Extract the [X, Y] coordinate from the center of the cell holding the provided text.  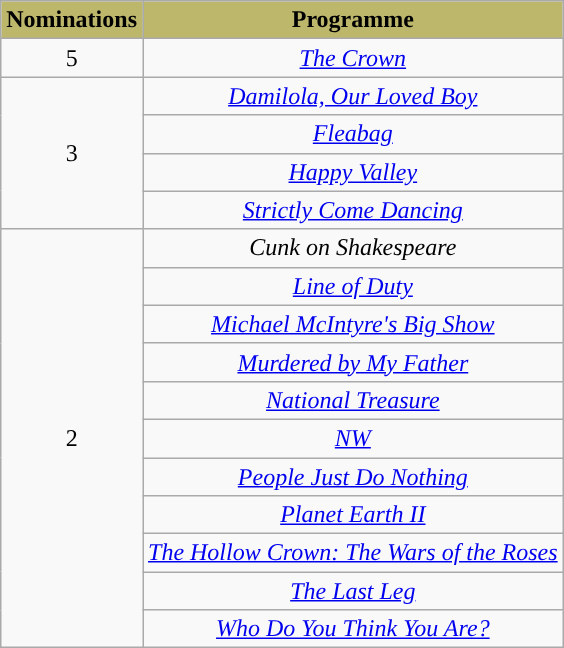
Murdered by My Father [352, 362]
5 [72, 58]
2 [72, 438]
3 [72, 153]
Who Do You Think You Are? [352, 629]
Nominations [72, 20]
National Treasure [352, 400]
The Hollow Crown: The Wars of the Roses [352, 553]
People Just Do Nothing [352, 477]
Planet Earth II [352, 515]
Fleabag [352, 134]
Strictly Come Dancing [352, 210]
Cunk on Shakespeare [352, 248]
The Crown [352, 58]
Michael McIntyre's Big Show [352, 324]
Damilola, Our Loved Boy [352, 96]
The Last Leg [352, 591]
NW [352, 438]
Programme [352, 20]
Line of Duty [352, 286]
Happy Valley [352, 172]
